Search for the cell housing the specified text and yield its [X, Y] center coordinate. 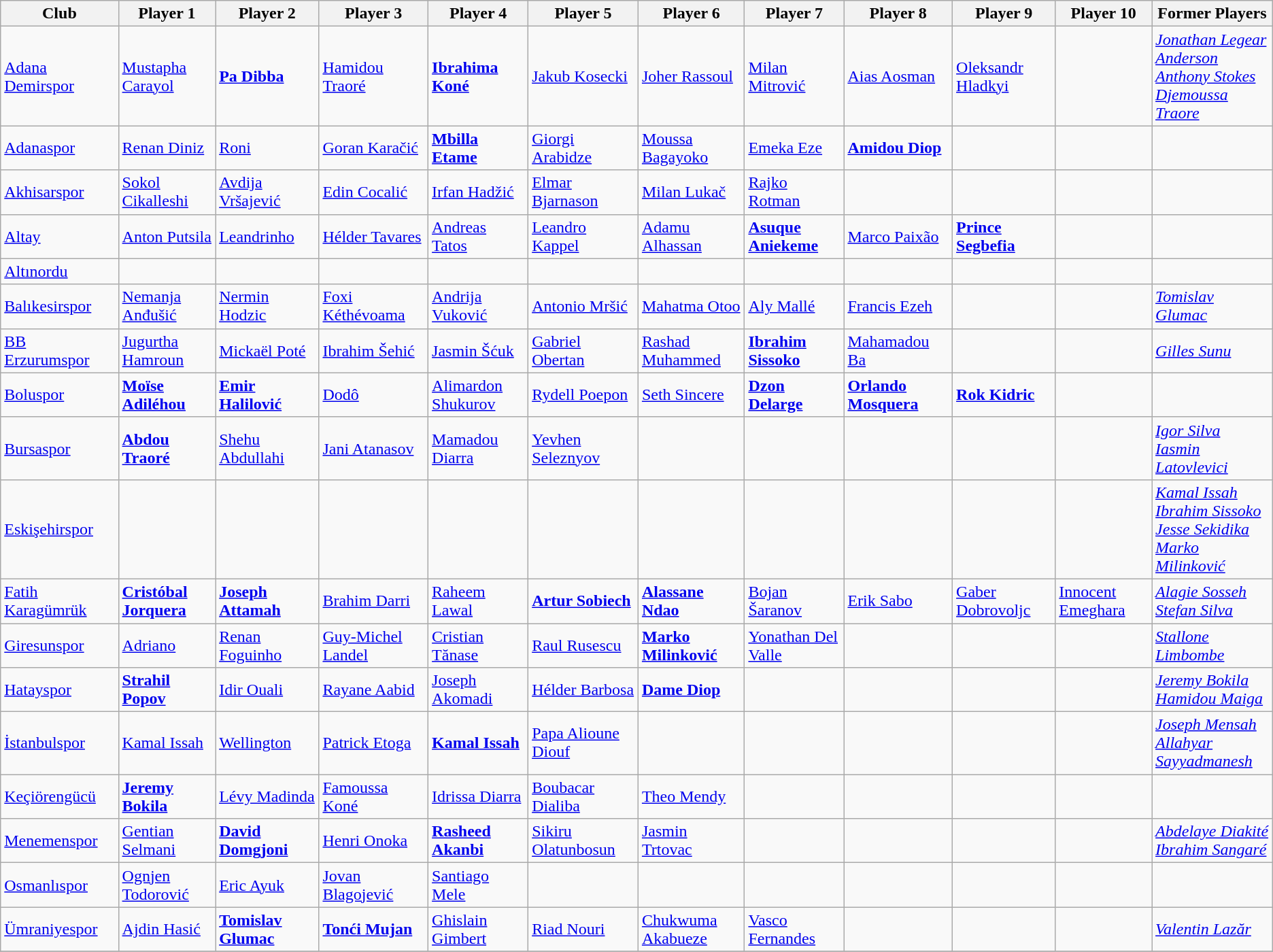
Santiago Mele [479, 885]
Papa Alioune Diouf [583, 743]
Goran Karačić [374, 148]
Altay [60, 237]
Adamu Alhassan [691, 237]
Cristóbal Jorquera [167, 601]
Joseph Mensah Allahyar Sayyadmanesh [1212, 743]
Riad Nouri [583, 929]
Eskişehirspor [60, 529]
Dzon Delarge [794, 394]
Adana Demirspor [60, 76]
Akhisarspor [60, 192]
Bojan Šaranov [794, 601]
Ajdin Hasić [167, 929]
Ümraniyespor [60, 929]
Osmanlıspor [60, 885]
Menemenspor [60, 840]
Balıkesirspor [60, 306]
Nemanja Anđušić [167, 306]
Rayane Aabid [374, 690]
Jeremy Bokila [167, 797]
Alagie Sosseh Stefan Silva [1212, 601]
Yevhen Seleznyov [583, 448]
Mahatma Otoo [691, 306]
Ognjen Todorović [167, 885]
Giorgi Arabidze [583, 148]
Tonći Mujan [374, 929]
Irfan Hadžić [479, 192]
Cristian Tănase [479, 645]
Jasmin Šćuk [479, 351]
Jani Atanasov [374, 448]
Hamidou Traoré [374, 76]
Valentin Lazăr [1212, 929]
Player 5 [583, 14]
Rashad Muhammed [691, 351]
Raul Rusescu [583, 645]
Guy-Michel Landel [374, 645]
Adriano [167, 645]
Joher Rassoul [691, 76]
Player 2 [267, 14]
Ibrahima Koné [479, 76]
Wellington [267, 743]
Emeka Eze [794, 148]
Sokol Cikalleshi [167, 192]
Mahamadou Ba [898, 351]
Rydell Poepon [583, 394]
Stallone Limbombe [1212, 645]
Ghislain Gimbert [479, 929]
Jovan Blagojević [374, 885]
Oleksandr Hladkyi [1004, 76]
Rok Kidric [1004, 394]
Boluspor [60, 394]
Andreas Tatos [479, 237]
Club [60, 14]
Henri Onoka [374, 840]
Giresunspor [60, 645]
Antonio Mršić [583, 306]
İstanbulspor [60, 743]
Player 1 [167, 14]
Renan Diniz [167, 148]
Dodô [374, 394]
Vasco Fernandes [794, 929]
Chukwuma Akabueze [691, 929]
Nermin Hodzic [267, 306]
Marco Paixão [898, 237]
Boubacar Dialiba [583, 797]
Adanaspor [60, 148]
Mamadou Diarra [479, 448]
Jasmin Trtovac [691, 840]
Player 9 [1004, 14]
Hélder Tavares [374, 237]
Hatayspor [60, 690]
Anton Putsila [167, 237]
Raheem Lawal [479, 601]
Shehu Abdullahi [267, 448]
Altınordu [60, 271]
Gilles Sunu [1212, 351]
Lévy Madinda [267, 797]
Milan Lukač [691, 192]
Mustapha Carayol [167, 76]
Eric Ayuk [267, 885]
Idrissa Diarra [479, 797]
Kamal Issah Ibrahim Sissoko Jesse Sekidika Marko Milinković [1212, 529]
Fatih Karagümrük [60, 601]
Leandro Kappel [583, 237]
Dame Diop [691, 690]
Marko Milinković [691, 645]
Seth Sincere [691, 394]
BB Erzurumspor [60, 351]
Patrick Etoga [374, 743]
Aly Mallé [794, 306]
Elmar Bjarnason [583, 192]
Rajko Rotman [794, 192]
Joseph Attamah [267, 601]
Player 8 [898, 14]
Joseph Akomadi [479, 690]
Jugurtha Hamroun [167, 351]
Rasheed Akanbi [479, 840]
Keçiörengücü [60, 797]
Prince Segbefia [1004, 237]
Jakub Kosecki [583, 76]
Emir Halilović [267, 394]
Player 10 [1104, 14]
Sikiru Olatunbosun [583, 840]
Gabriel Obertan [583, 351]
Gaber Dobrovoljc [1004, 601]
Ibrahim Sissoko [794, 351]
Alimardon Shukurov [479, 394]
Asuque Aniekeme [794, 237]
Player 7 [794, 14]
Player 4 [479, 14]
Famoussa Koné [374, 797]
Abdou Traoré [167, 448]
Artur Sobiech [583, 601]
Strahil Popov [167, 690]
Igor Silva Iasmin Latovlevici [1212, 448]
Edin Cocalić [374, 192]
Jeremy Bokila Hamidou Maiga [1212, 690]
Roni [267, 148]
Mickaël Poté [267, 351]
David Domgjoni [267, 840]
Bursaspor [60, 448]
Former Players [1212, 14]
Hélder Barbosa [583, 690]
Foxi Kéthévoama [374, 306]
Orlando Mosquera [898, 394]
Aias Aosman [898, 76]
Andrija Vuković [479, 306]
Ibrahim Šehić [374, 351]
Mbilla Etame [479, 148]
Erik Sabo [898, 601]
Amidou Diop [898, 148]
Leandrinho [267, 237]
Innocent Emeghara [1104, 601]
Jonathan Legear Anderson Anthony Stokes Djemoussa Traore [1212, 76]
Pa Dibba [267, 76]
Moïse Adiléhou [167, 394]
Theo Mendy [691, 797]
Brahim Darri [374, 601]
Moussa Bagayoko [691, 148]
Milan Mitrović [794, 76]
Alassane Ndao [691, 601]
Yonathan Del Valle [794, 645]
Idir Ouali [267, 690]
Player 6 [691, 14]
Renan Foguinho [267, 645]
Avdija Vršajević [267, 192]
Abdelaye Diakité Ibrahim Sangaré [1212, 840]
Francis Ezeh [898, 306]
Gentian Selmani [167, 840]
Player 3 [374, 14]
